Extract the (X, Y) coordinate from the center of the cell holding the provided text.  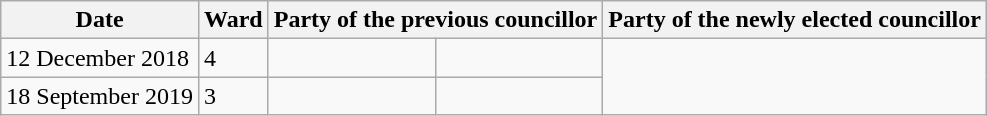
3 (233, 96)
18 September 2019 (100, 96)
4 (233, 58)
Party of the newly elected councillor (795, 20)
12 December 2018 (100, 58)
Ward (233, 20)
Date (100, 20)
Party of the previous councillor (436, 20)
